Return the (x, y) coordinate for the center point of the cell that contains the specified text.  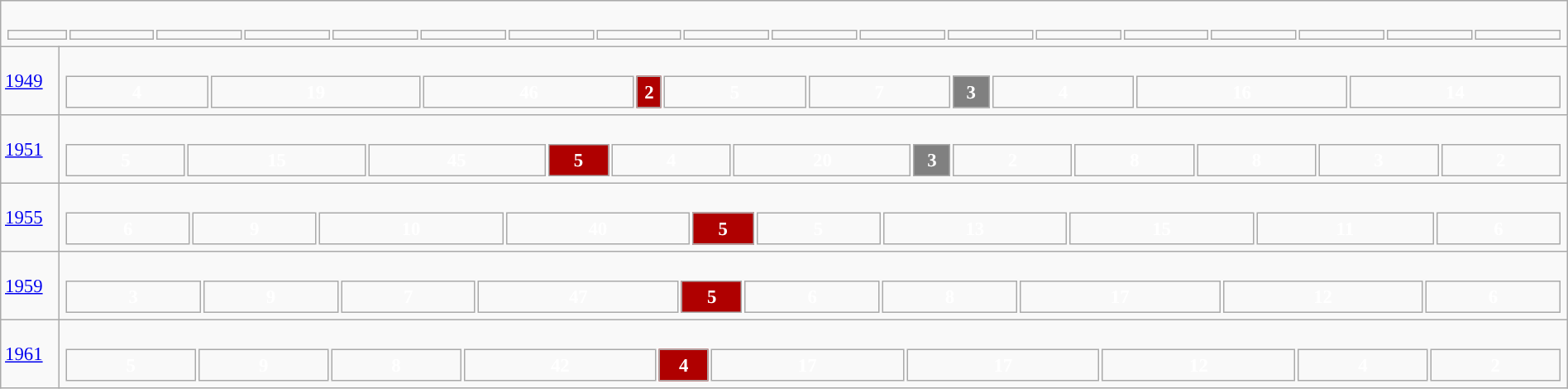
1959 (30, 286)
16 (1242, 91)
20 (822, 161)
45 (457, 161)
1951 (30, 149)
14 (1456, 91)
42 (561, 366)
47 (578, 296)
19 (316, 91)
5 15 45 5 4 20 3 2 8 8 3 2 (813, 149)
1961 (30, 354)
10 (412, 228)
4 19 46 2 5 7 3 4 16 14 (813, 81)
3 9 7 47 5 6 8 17 12 6 (813, 286)
6 9 10 40 5 5 13 15 11 6 (813, 217)
1955 (30, 217)
46 (529, 91)
11 (1345, 228)
13 (974, 228)
5 9 8 42 4 17 17 12 4 2 (813, 354)
40 (597, 228)
1949 (30, 81)
